Extract the [X, Y] coordinate from the center of the cell holding the provided text.  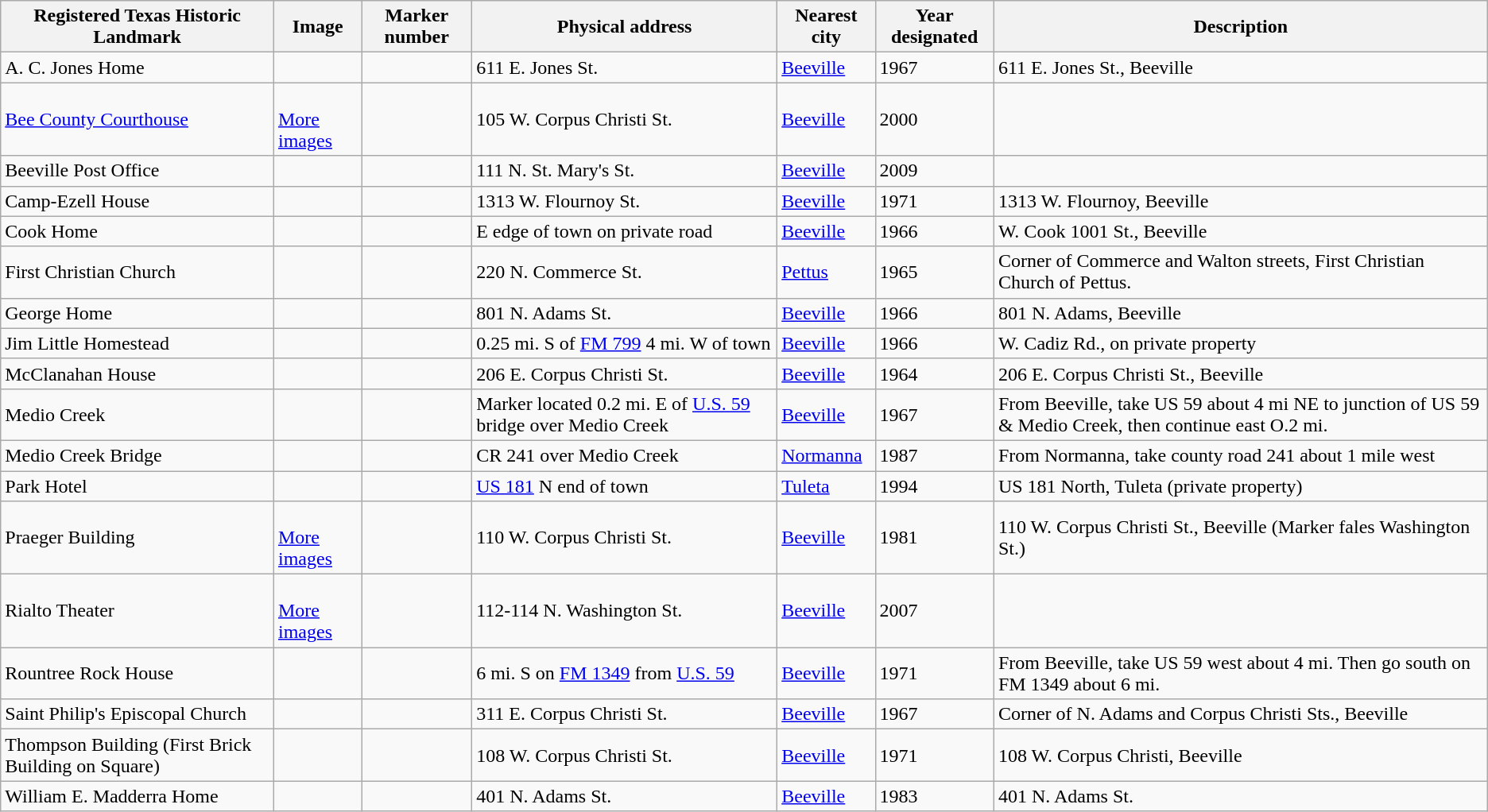
1981 [935, 538]
311 E. Corpus Christi St. [625, 714]
McClanahan House [138, 373]
CR 241 over Medio Creek [625, 455]
611 E. Jones St., Beeville [1240, 68]
Rountree Rock House [138, 674]
William E. Madderra Home [138, 796]
Marker number [417, 27]
Rialto Theater [138, 611]
Beeville Post Office [138, 171]
W. Cook 1001 St., Beeville [1240, 231]
Saint Philip's Episcopal Church [138, 714]
Tuleta [827, 485]
US 181 N end of town [625, 485]
2009 [935, 171]
From Beeville, take US 59 west about 4 mi. Then go south on FM 1349 about 6 mi. [1240, 674]
2007 [935, 611]
Thompson Building (First Brick Building on Square) [138, 755]
Description [1240, 27]
Year designated [935, 27]
108 W. Corpus Christi St. [625, 755]
206 E. Corpus Christi St. [625, 373]
Park Hotel [138, 485]
110 W. Corpus Christi St. [625, 538]
112-114 N. Washington St. [625, 611]
Praeger Building [138, 538]
801 N. Adams St. [625, 313]
Medio Creek [138, 415]
6 mi. S on FM 1349 from U.S. 59 [625, 674]
Corner of Commerce and Walton streets, First Christian Church of Pettus. [1240, 272]
George Home [138, 313]
105 W. Corpus Christi St. [625, 119]
111 N. St. Mary's St. [625, 171]
Medio Creek Bridge [138, 455]
220 N. Commerce St. [625, 272]
Corner of N. Adams and Corpus Christi Sts., Beeville [1240, 714]
US 181 North, Tuleta (private property) [1240, 485]
First Christian Church [138, 272]
Camp-Ezell House [138, 201]
Physical address [625, 27]
A. C. Jones Home [138, 68]
1313 W. Flournoy St. [625, 201]
From Beeville, take US 59 about 4 mi NE to junction of US 59 & Medio Creek, then continue east O.2 mi. [1240, 415]
Pettus [827, 272]
From Normanna, take county road 241 about 1 mile west [1240, 455]
0.25 mi. S of FM 799 4 mi. W of town [625, 343]
801 N. Adams, Beeville [1240, 313]
Cook Home [138, 231]
Jim Little Homestead [138, 343]
1965 [935, 272]
611 E. Jones St. [625, 68]
1313 W. Flournoy, Beeville [1240, 201]
2000 [935, 119]
1987 [935, 455]
Nearest city [827, 27]
Registered Texas Historic Landmark [138, 27]
110 W. Corpus Christi St., Beeville (Marker fales Washington St.) [1240, 538]
108 W. Corpus Christi, Beeville [1240, 755]
E edge of town on private road [625, 231]
W. Cadiz Rd., on private property [1240, 343]
206 E. Corpus Christi St., Beeville [1240, 373]
1964 [935, 373]
Image [317, 27]
Bee County Courthouse [138, 119]
Marker located 0.2 mi. E of U.S. 59 bridge over Medio Creek [625, 415]
1983 [935, 796]
1994 [935, 485]
Normanna [827, 455]
